Scan for the cell matching the given text and deliver its (X, Y) coordinate at center. 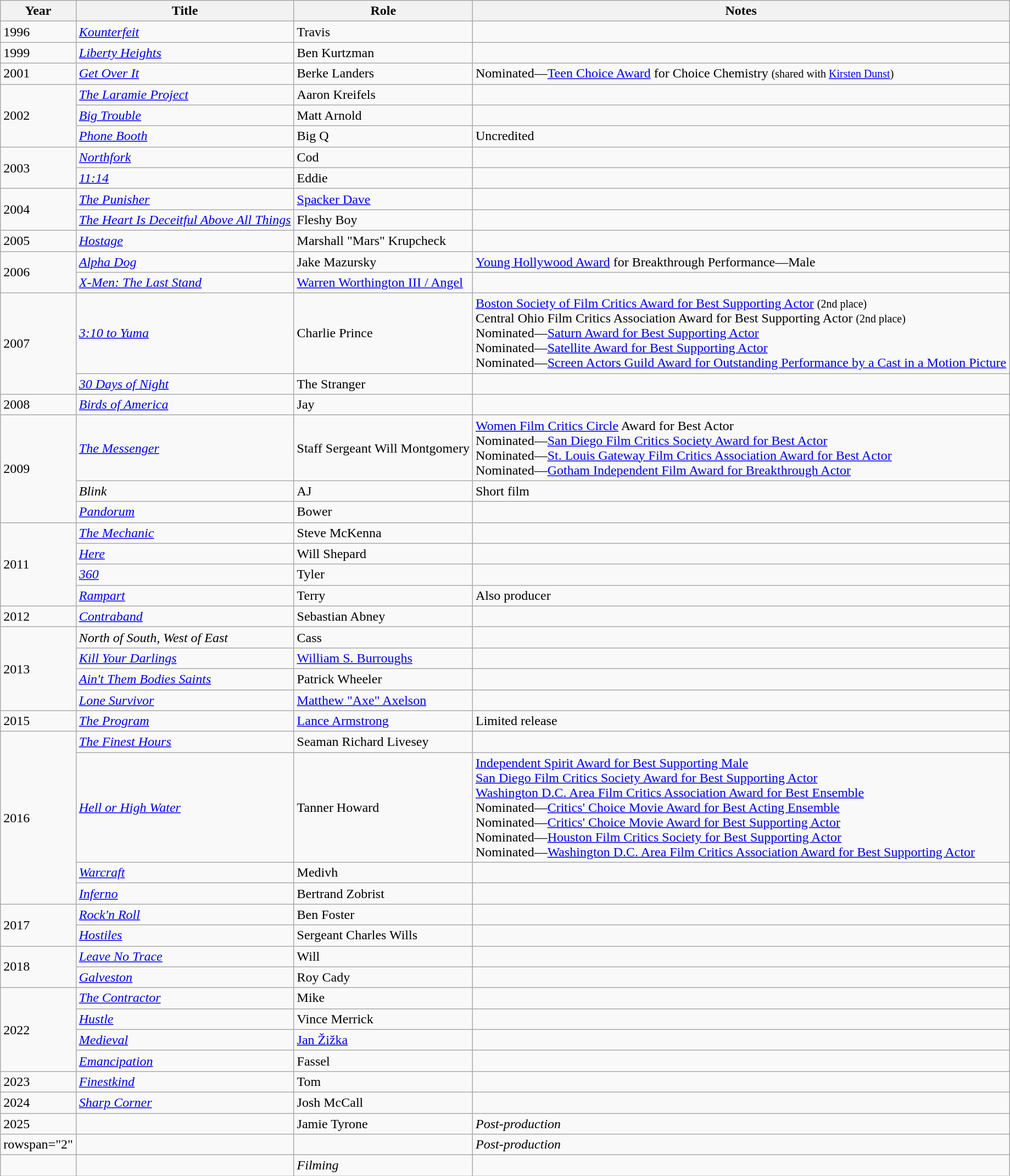
30 Days of Night (185, 384)
Get Over It (185, 74)
Alpha Dog (185, 262)
2024 (38, 1102)
2006 (38, 272)
Uncredited (740, 136)
Emancipation (185, 1061)
2002 (38, 115)
Medieval (185, 1040)
Vince Merrick (383, 1019)
Big Q (383, 136)
Will Shepard (383, 554)
11:14 (185, 178)
Hustle (185, 1019)
Warren Worthington III / Angel (383, 283)
Cass (383, 637)
Fleshy Boy (383, 220)
Matthew "Axe" Axelson (383, 700)
2007 (38, 344)
Northfork (185, 157)
Tyler (383, 575)
2023 (38, 1082)
William S. Burroughs (383, 658)
Spacker Dave (383, 199)
The Punisher (185, 199)
X-Men: The Last Stand (185, 283)
Birds of America (185, 405)
Steve McKenna (383, 533)
Bower (383, 512)
2018 (38, 967)
Kill Your Darlings (185, 658)
Galveston (185, 977)
Fassel (383, 1061)
2011 (38, 564)
Bertrand Zobrist (383, 894)
The Mechanic (185, 533)
Title (185, 11)
Big Trouble (185, 115)
Young Hollywood Award for Breakthrough Performance—Male (740, 262)
Notes (740, 11)
Hostiles (185, 935)
Contraband (185, 616)
Finestkind (185, 1082)
2003 (38, 168)
Hell or High Water (185, 807)
Lance Armstrong (383, 721)
Jay (383, 405)
Pandorum (185, 512)
Sergeant Charles Wills (383, 935)
Sebastian Abney (383, 616)
The Stranger (383, 384)
rowspan="2" (38, 1145)
Matt Arnold (383, 115)
Jake Mazursky (383, 262)
2015 (38, 721)
Roy Cady (383, 977)
Limited release (740, 721)
The Contractor (185, 998)
Aaron Kreifels (383, 94)
Medivh (383, 873)
Inferno (185, 894)
Warcraft (185, 873)
2004 (38, 209)
Tom (383, 1082)
Role (383, 11)
2005 (38, 241)
Travis (383, 32)
2017 (38, 925)
Jamie Tyrone (383, 1123)
Lone Survivor (185, 700)
Terry (383, 595)
Josh McCall (383, 1102)
Berke Landers (383, 74)
Ain't Them Bodies Saints (185, 679)
Rock'n Roll (185, 915)
AJ (383, 491)
360 (185, 575)
Marshall "Mars" Krupcheck (383, 241)
Nominated—Teen Choice Award for Choice Chemistry (shared with Kirsten Dunst) (740, 74)
Eddie (383, 178)
Jan Žižka (383, 1040)
Mike (383, 998)
2013 (38, 668)
Patrick Wheeler (383, 679)
1999 (38, 53)
Leave No Trace (185, 956)
2009 (38, 469)
The Laramie Project (185, 94)
Rampart (185, 595)
The Program (185, 721)
2012 (38, 616)
Seaman Richard Livesey (383, 742)
Staff Sergeant Will Montgomery (383, 448)
2025 (38, 1123)
Sharp Corner (185, 1102)
Will (383, 956)
North of South, West of East (185, 637)
1996 (38, 32)
Charlie Prince (383, 333)
3:10 to Yuma (185, 333)
Liberty Heights (185, 53)
Ben Foster (383, 915)
2008 (38, 405)
Hostage (185, 241)
Blink (185, 491)
Kounterfeit (185, 32)
Here (185, 554)
2001 (38, 74)
The Messenger (185, 448)
The Heart Is Deceitful Above All Things (185, 220)
The Finest Hours (185, 742)
Cod (383, 157)
Also producer (740, 595)
2016 (38, 818)
Ben Kurtzman (383, 53)
Phone Booth (185, 136)
2022 (38, 1029)
Short film (740, 491)
Year (38, 11)
Filming (383, 1166)
Tanner Howard (383, 807)
